Search for the cell housing the specified text and yield its (X, Y) center coordinate. 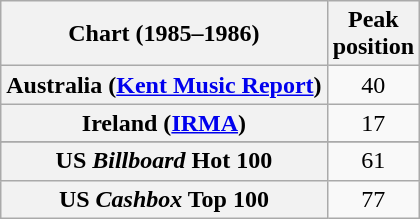
US Cashbox Top 100 (164, 199)
Peakposition (373, 34)
61 (373, 161)
Australia (Kent Music Report) (164, 85)
US Billboard Hot 100 (164, 161)
Ireland (IRMA) (164, 123)
Chart (1985–1986) (164, 34)
77 (373, 199)
17 (373, 123)
40 (373, 85)
